Determine the [X, Y] coordinate at the center of the cell enclosing the given text.  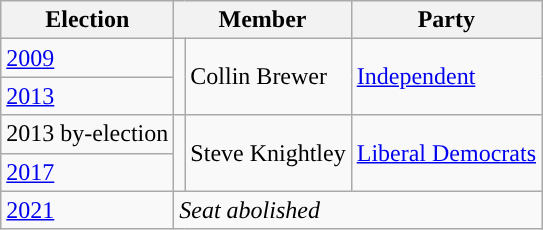
Election [88, 20]
2013 [88, 96]
2009 [88, 58]
Independent [446, 77]
Member [262, 20]
Collin Brewer [268, 77]
Seat abolished [358, 210]
2021 [88, 210]
2017 [88, 172]
Steve Knightley [268, 153]
Party [446, 20]
Liberal Democrats [446, 153]
2013 by-election [88, 134]
